Return (X, Y) of the center of cell containing provided text 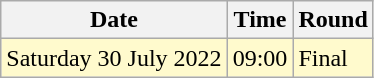
Saturday 30 July 2022 (114, 58)
Final (333, 58)
Round (333, 20)
09:00 (260, 58)
Date (114, 20)
Time (260, 20)
